Locate the cell with the specified text and output its (x, y) center coordinate. 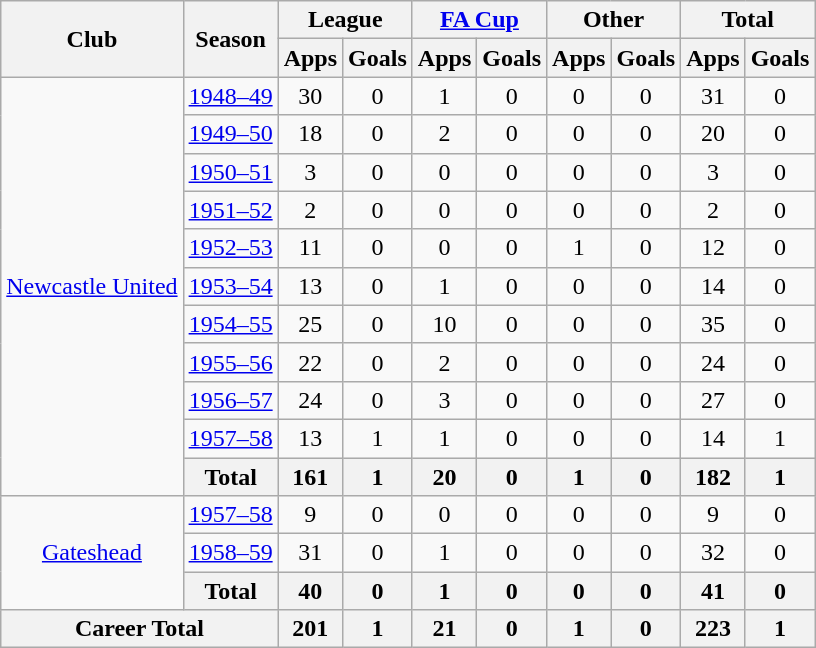
League (345, 20)
Season (230, 39)
1951–52 (230, 210)
22 (310, 362)
1953–54 (230, 286)
1954–55 (230, 324)
1950–51 (230, 172)
Gateshead (92, 553)
41 (713, 591)
1949–50 (230, 134)
Career Total (140, 629)
18 (310, 134)
40 (310, 591)
223 (713, 629)
21 (444, 629)
11 (310, 248)
30 (310, 96)
FA Cup (479, 20)
1956–57 (230, 400)
27 (713, 400)
201 (310, 629)
182 (713, 477)
1955–56 (230, 362)
32 (713, 553)
1952–53 (230, 248)
Club (92, 39)
161 (310, 477)
1958–59 (230, 553)
1948–49 (230, 96)
10 (444, 324)
Newcastle United (92, 286)
Other (614, 20)
25 (310, 324)
12 (713, 248)
35 (713, 324)
